Provide the (x, y) coordinate of the cell's center where the given text is located.  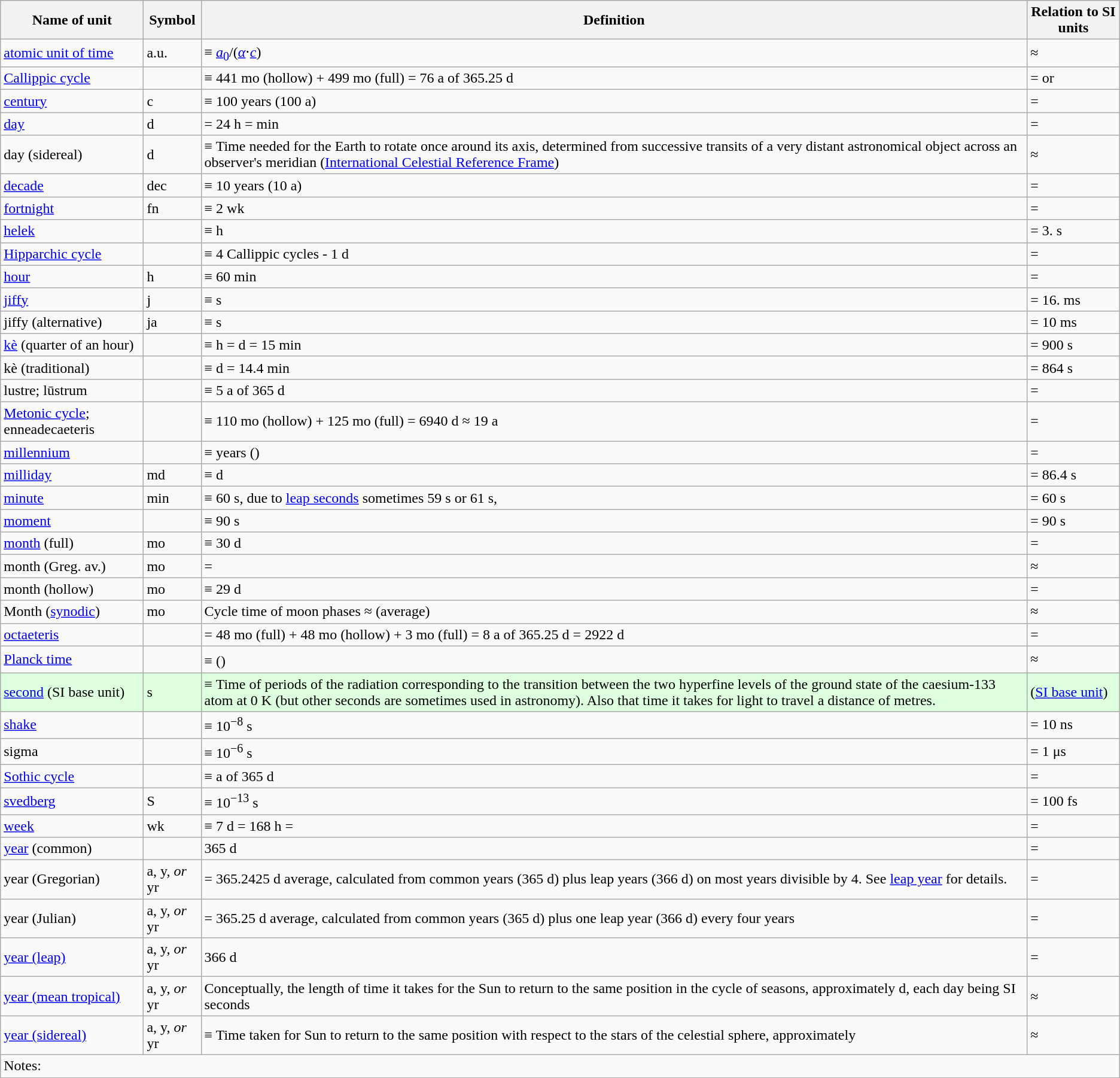
≡ 60 min (614, 277)
jiffy (alternative) (72, 322)
md (172, 475)
365 d (614, 849)
century (72, 101)
min (172, 498)
Hipparchic cycle (72, 254)
= 16. ms (1073, 299)
lustre; lūstrum (72, 390)
sigma (72, 752)
Symbol (172, 20)
= or (1073, 78)
≡ a of 365 d (614, 776)
dec (172, 186)
hour (72, 277)
h (172, 277)
≡ h (614, 231)
= 10 ns (1073, 725)
Cycle time of moon phases ≈ (average) (614, 612)
decade (72, 186)
Name of unit (72, 20)
≡ h = d = 15 min (614, 345)
ja (172, 322)
year (common) (72, 849)
s (172, 692)
octaeteris (72, 634)
Callippic cycle (72, 78)
Sothic cycle (72, 776)
year (leap) (72, 958)
≡ 29 d (614, 589)
shake (72, 725)
jiffy (72, 299)
fn (172, 208)
≡ 7 d = 168 h = (614, 825)
= 3. s (1073, 231)
= 60 s (1073, 498)
≡ a0/(α⋅c) (614, 53)
≡ 90 s (614, 521)
= 900 s (1073, 345)
≡ 5 a of 365 d (614, 390)
Definition (614, 20)
≡ 10−6 s (614, 752)
c (172, 101)
≡ 10−13 s (614, 801)
kè (traditional) (72, 368)
S (172, 801)
≡ 30 d (614, 543)
year (mean tropical) (72, 996)
≡ 60 s, due to leap seconds sometimes 59 s or 61 s, (614, 498)
= 365.2425 d average, calculated from common years (365 d) plus leap years (366 d) on most years divisible by 4. See leap year for details. (614, 880)
month (hollow) (72, 589)
day (sidereal) (72, 154)
= 86.4 s (1073, 475)
week (72, 825)
≡ Time taken for Sun to return to the same position with respect to the stars of the celestial sphere, approximately (614, 1036)
≡ d (614, 475)
month (full) (72, 543)
≡ 110 mo (hollow) + 125 mo (full) = 6940 d ≈ 19 a (614, 421)
≡ 10−8 s (614, 725)
wk (172, 825)
366 d (614, 958)
= 48 mo (full) + 48 mo (hollow) + 3 mo (full) = 8 a of 365.25 d = 2922 d (614, 634)
minute (72, 498)
helek (72, 231)
moment (72, 521)
kè (quarter of an hour) (72, 345)
≡ 441 mo (hollow) + 499 mo (full) = 76 a of 365.25 d (614, 78)
≡ d = 14.4 min (614, 368)
Month (synodic) (72, 612)
Planck time (72, 660)
milliday (72, 475)
≡ () (614, 660)
millennium (72, 453)
year (Julian) (72, 918)
Notes: (560, 1066)
year (Gregorian) (72, 880)
day (72, 124)
≡ 100 years (100 a) (614, 101)
= 864 s (1073, 368)
(SI base unit) (1073, 692)
Relation to SI units (1073, 20)
≡ 2 wk (614, 208)
Metonic cycle; enneadecaeteris (72, 421)
month (Greg. av.) (72, 566)
= 100 fs (1073, 801)
≡ years () (614, 453)
a.u. (172, 53)
= 365.25 d average, calculated from common years (365 d) plus one leap year (366 d) every four years (614, 918)
year (sidereal) (72, 1036)
fortnight (72, 208)
svedberg (72, 801)
≡ 4 Callippic cycles - 1 d (614, 254)
= 90 s (1073, 521)
j (172, 299)
= 1 μs (1073, 752)
≡ 10 years (10 a) (614, 186)
= 24 h = min (614, 124)
= 10 ms (1073, 322)
second (SI base unit) (72, 692)
atomic unit of time (72, 53)
